Locate the cell with the specified text and output its [x, y] center coordinate. 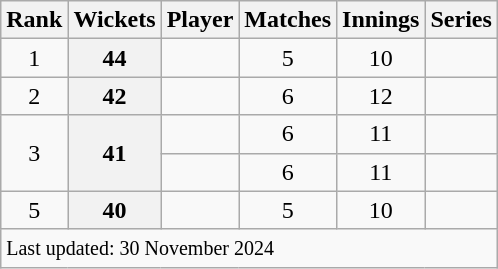
40 [114, 210]
1 [34, 58]
Matches [288, 20]
Last updated: 30 November 2024 [250, 248]
Innings [381, 20]
3 [34, 153]
42 [114, 96]
Wickets [114, 20]
41 [114, 153]
Series [461, 20]
44 [114, 58]
12 [381, 96]
Rank [34, 20]
2 [34, 96]
Player [200, 20]
